Detect which cell encompasses the target text, then output its [x, y] center coordinate. 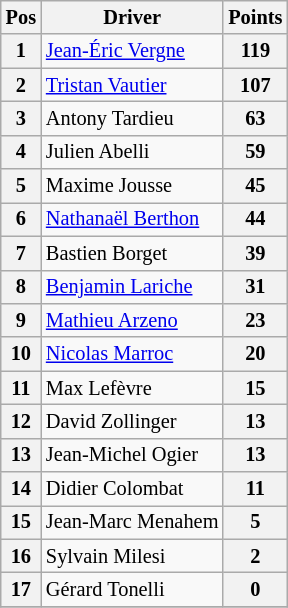
1 [21, 51]
16 [21, 556]
9 [21, 320]
Gérard Tonelli [132, 589]
Tristan Vautier [132, 85]
Didier Colombat [132, 489]
39 [255, 253]
4 [21, 152]
17 [21, 589]
Antony Tardieu [132, 118]
31 [255, 287]
Nicolas Marroc [132, 354]
119 [255, 51]
Jean-Éric Vergne [132, 51]
6 [21, 219]
45 [255, 186]
David Zollinger [132, 421]
3 [21, 118]
63 [255, 118]
8 [21, 287]
Bastien Borget [132, 253]
Max Lefèvre [132, 388]
20 [255, 354]
10 [21, 354]
Jean-Marc Menahem [132, 522]
Maxime Jousse [132, 186]
12 [21, 421]
7 [21, 253]
Points [255, 17]
Benjamin Lariche [132, 287]
Julien Abelli [132, 152]
23 [255, 320]
0 [255, 589]
Sylvain Milesi [132, 556]
107 [255, 85]
59 [255, 152]
Pos [21, 17]
14 [21, 489]
Jean-Michel Ogier [132, 455]
Nathanaël Berthon [132, 219]
Driver [132, 17]
Mathieu Arzeno [132, 320]
44 [255, 219]
